Pinpoint the cell where the given text exists, returning its [X, Y] midpoint coordinate. 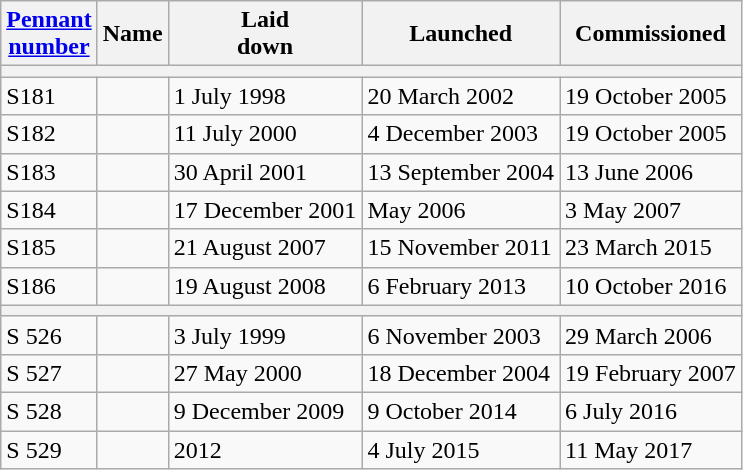
13 June 2006 [651, 172]
S186 [49, 286]
Name [132, 34]
18 December 2004 [461, 373]
S 526 [49, 335]
6 July 2016 [651, 411]
S185 [49, 248]
S182 [49, 134]
3 May 2007 [651, 210]
3 July 1999 [265, 335]
Commissioned [651, 34]
11 May 2017 [651, 449]
23 March 2015 [651, 248]
Pennantnumber [49, 34]
10 October 2016 [651, 286]
S183 [49, 172]
1 July 1998 [265, 96]
11 July 2000 [265, 134]
15 November 2011 [461, 248]
May 2006 [461, 210]
4 December 2003 [461, 134]
20 March 2002 [461, 96]
Launched [461, 34]
Laiddown [265, 34]
S184 [49, 210]
19 February 2007 [651, 373]
S181 [49, 96]
21 August 2007 [265, 248]
9 December 2009 [265, 411]
2012 [265, 449]
S 528 [49, 411]
13 September 2004 [461, 172]
30 April 2001 [265, 172]
17 December 2001 [265, 210]
6 November 2003 [461, 335]
19 August 2008 [265, 286]
9 October 2014 [461, 411]
S 529 [49, 449]
6 February 2013 [461, 286]
29 March 2006 [651, 335]
4 July 2015 [461, 449]
S 527 [49, 373]
27 May 2000 [265, 373]
